For the text-containing cell, return its midpoint in [x, y] coordinate format. 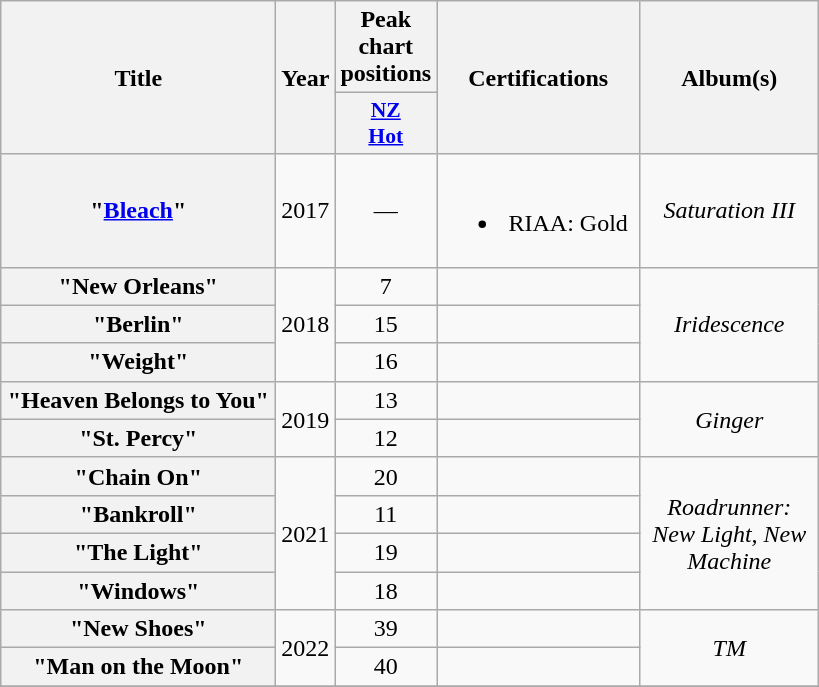
2021 [306, 533]
"St. Percy" [138, 438]
"The Light" [138, 552]
TM [730, 648]
Roadrunner: New Light, New Machine [730, 533]
Title [138, 78]
— [386, 210]
2022 [306, 648]
NZHot [386, 124]
"Weight" [138, 362]
"Bankroll" [138, 514]
Year [306, 78]
"Windows" [138, 591]
2017 [306, 210]
18 [386, 591]
"Man on the Moon" [138, 667]
"Berlin" [138, 324]
Album(s) [730, 78]
RIAA: Gold [538, 210]
"New Orleans" [138, 286]
Certifications [538, 78]
Ginger [730, 419]
13 [386, 400]
11 [386, 514]
20 [386, 476]
40 [386, 667]
15 [386, 324]
"Heaven Belongs to You" [138, 400]
2019 [306, 419]
2018 [306, 324]
12 [386, 438]
"Chain On" [138, 476]
19 [386, 552]
Peak chart positions [386, 47]
Saturation III [730, 210]
39 [386, 629]
7 [386, 286]
16 [386, 362]
Iridescence [730, 324]
"New Shoes" [138, 629]
"Bleach" [138, 210]
